Extract the [X, Y] coordinate from the center of the cell holding the provided text.  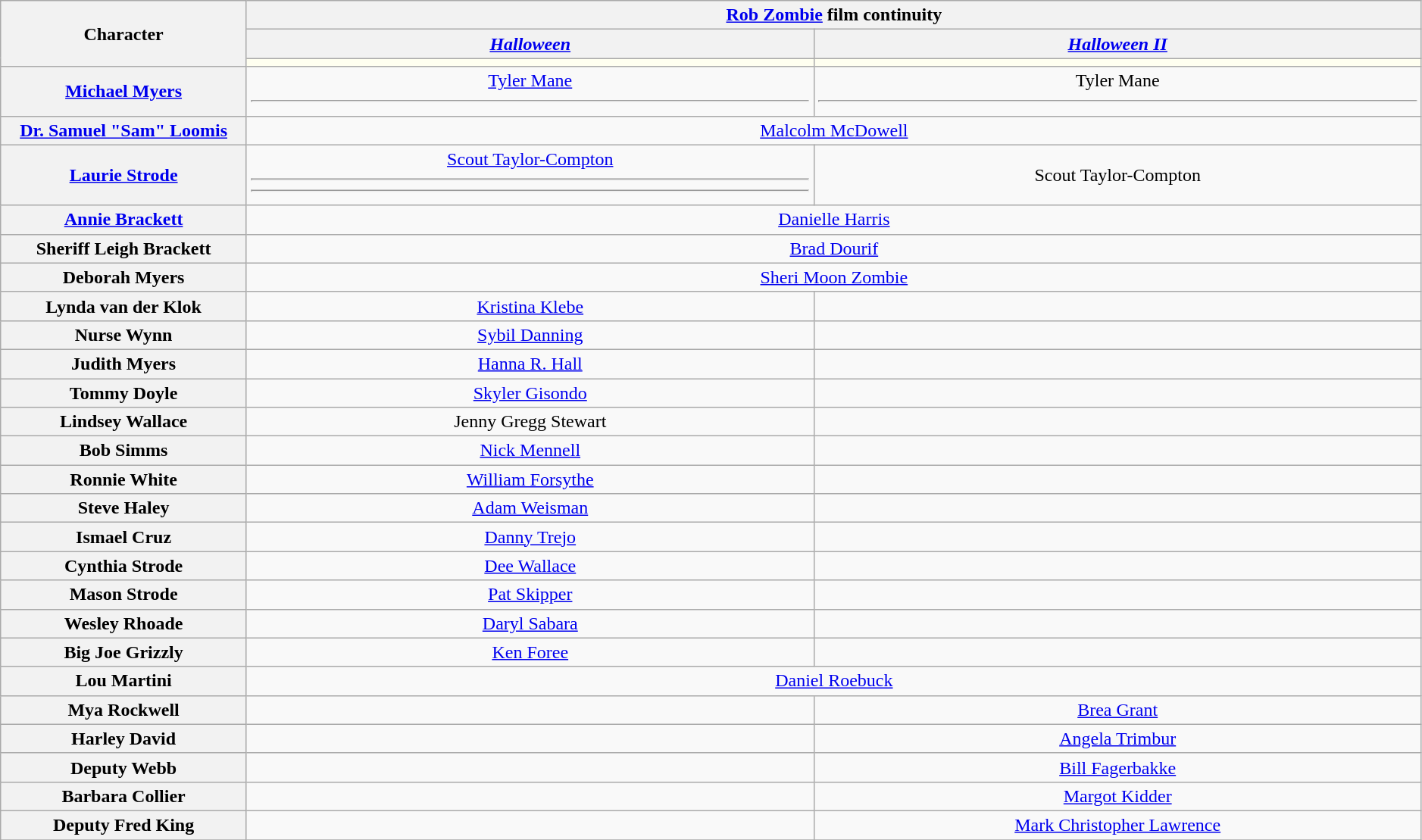
Michael Myers [124, 91]
Lindsey Wallace [124, 422]
Deputy Webb [124, 767]
Laurie Strode [124, 175]
Cynthia Strode [124, 566]
Dee Wallace [530, 566]
Barbara Collier [124, 796]
Big Joe Grizzly [124, 652]
Character [124, 33]
Sheriff Leigh Brackett [124, 248]
Pat Skipper [530, 595]
Steve Haley [124, 508]
Wesley Rhoade [124, 623]
Daniel Roebuck [833, 681]
Brea Grant [1117, 710]
Halloween [530, 44]
Malcolm McDowell [833, 130]
Daryl Sabara [530, 623]
Nurse Wynn [124, 335]
Deborah Myers [124, 277]
Jenny Gregg Stewart [530, 422]
Annie Brackett [124, 220]
Margot Kidder [1117, 796]
Deputy Fred King [124, 825]
Halloween II [1117, 44]
Mya Rockwell [124, 710]
Mason Strode [124, 595]
Brad Dourif [833, 248]
Sybil Danning [530, 335]
Bob Simms [124, 451]
Rob Zombie film continuity [833, 15]
Kristina Klebe [530, 306]
Danielle Harris [833, 220]
William Forsythe [530, 479]
Bill Fagerbakke [1117, 767]
Ken Foree [530, 652]
Mark Christopher Lawrence [1117, 825]
Danny Trejo [530, 537]
Ronnie White [124, 479]
Nick Mennell [530, 451]
Ismael Cruz [124, 537]
Judith Myers [124, 364]
Harley David [124, 739]
Hanna R. Hall [530, 364]
Tommy Doyle [124, 393]
Skyler Gisondo [530, 393]
Sheri Moon Zombie [833, 277]
Dr. Samuel "Sam" Loomis [124, 130]
Angela Trimbur [1117, 739]
Lynda van der Klok [124, 306]
Adam Weisman [530, 508]
Lou Martini [124, 681]
